Capture the cell that displays the provided text and extract its (X, Y) central coordinate. 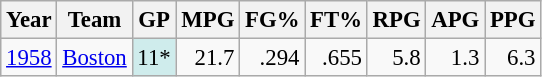
MPG (208, 20)
.655 (336, 58)
FT% (336, 20)
RPG (396, 20)
Year (29, 20)
1958 (29, 58)
21.7 (208, 58)
11* (154, 58)
1.3 (456, 58)
Team (94, 20)
PPG (513, 20)
FG% (272, 20)
5.8 (396, 58)
GP (154, 20)
Boston (94, 58)
APG (456, 20)
6.3 (513, 58)
.294 (272, 58)
